From the cell containing the given text, extract its center point as [X, Y] coordinate. 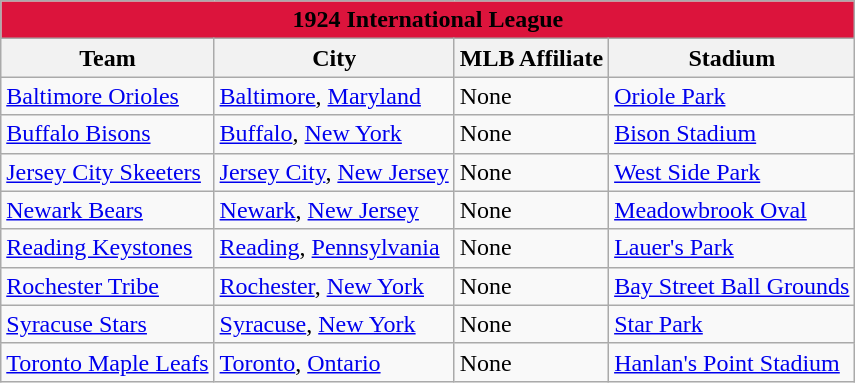
Jersey City, New Jersey [334, 172]
Syracuse, New York [334, 324]
Reading, Pennsylvania [334, 248]
Rochester, New York [334, 286]
Meadowbrook Oval [732, 210]
West Side Park [732, 172]
Star Park [732, 324]
Buffalo, New York [334, 134]
Reading Keystones [108, 248]
Bison Stadium [732, 134]
Jersey City Skeeters [108, 172]
Hanlan's Point Stadium [732, 362]
Newark Bears [108, 210]
Syracuse Stars [108, 324]
1924 International League [428, 20]
Oriole Park [732, 96]
Baltimore Orioles [108, 96]
Rochester Tribe [108, 286]
Toronto, Ontario [334, 362]
Stadium [732, 58]
Newark, New Jersey [334, 210]
Baltimore, Maryland [334, 96]
Buffalo Bisons [108, 134]
Team [108, 58]
Toronto Maple Leafs [108, 362]
Bay Street Ball Grounds [732, 286]
Lauer's Park [732, 248]
MLB Affiliate [531, 58]
City [334, 58]
